Pinpoint the cell where the given text exists, returning its [x, y] midpoint coordinate. 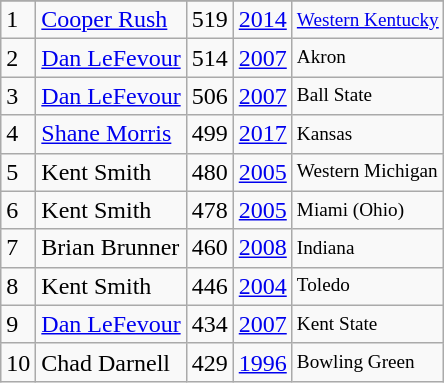
Ball State [368, 96]
10 [18, 362]
3 [18, 96]
9 [18, 324]
478 [210, 210]
Akron [368, 58]
Western Michigan [368, 172]
Chad Darnell [111, 362]
429 [210, 362]
7 [18, 248]
514 [210, 58]
2 [18, 58]
499 [210, 134]
434 [210, 324]
5 [18, 172]
446 [210, 286]
Indiana [368, 248]
1996 [262, 362]
2017 [262, 134]
2014 [262, 20]
2008 [262, 248]
8 [18, 286]
1 [18, 20]
480 [210, 172]
Bowling Green [368, 362]
Toledo [368, 286]
460 [210, 248]
Shane Morris [111, 134]
Miami (Ohio) [368, 210]
2004 [262, 286]
4 [18, 134]
Kansas [368, 134]
Western Kentucky [368, 20]
Brian Brunner [111, 248]
Kent State [368, 324]
6 [18, 210]
Cooper Rush [111, 20]
519 [210, 20]
506 [210, 96]
